Provide the (X, Y) coordinate of the cell's center where the given text is located.  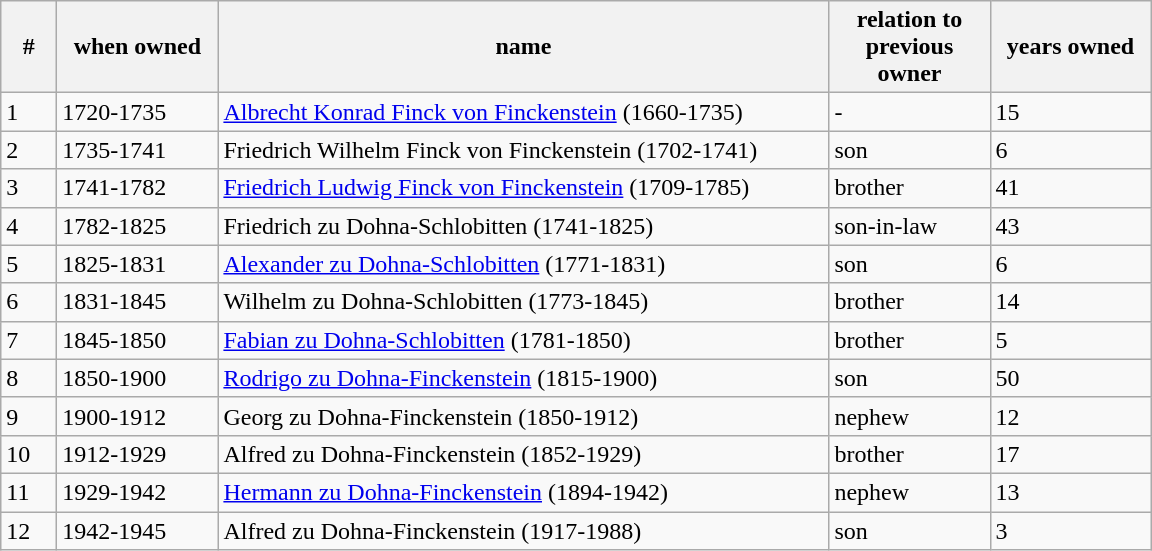
1782-1825 (138, 226)
11 (29, 492)
1831-1845 (138, 302)
17 (1070, 454)
2 (29, 150)
name (524, 47)
1929-1942 (138, 492)
13 (1070, 492)
Rodrigo zu Dohna-Finckenstein (1815-1900) (524, 378)
4 (29, 226)
Friedrich zu Dohna-Schlobitten (1741-1825) (524, 226)
14 (1070, 302)
1720-1735 (138, 112)
Albrecht Konrad Finck von Finckenstein (1660-1735) (524, 112)
Alfred zu Dohna-Finckenstein (1917-1988) (524, 531)
50 (1070, 378)
Hermann zu Dohna-Finckenstein (1894-1942) (524, 492)
relation to previous owner (910, 47)
9 (29, 416)
- (910, 112)
# (29, 47)
when owned (138, 47)
Alexander zu Dohna-Schlobitten (1771-1831) (524, 264)
1900-1912 (138, 416)
1912-1929 (138, 454)
years owned (1070, 47)
1845-1850 (138, 340)
son-in-law (910, 226)
7 (29, 340)
1825-1831 (138, 264)
1741-1782 (138, 188)
15 (1070, 112)
43 (1070, 226)
Alfred zu Dohna-Finckenstein (1852-1929) (524, 454)
1 (29, 112)
Wilhelm zu Dohna-Schlobitten (1773-1845) (524, 302)
Georg zu Dohna-Finckenstein (1850-1912) (524, 416)
Fabian zu Dohna-Schlobitten (1781-1850) (524, 340)
8 (29, 378)
1942-1945 (138, 531)
Friedrich Ludwig Finck von Finckenstein (1709-1785) (524, 188)
Friedrich Wilhelm Finck von Finckenstein (1702-1741) (524, 150)
1850-1900 (138, 378)
1735-1741 (138, 150)
41 (1070, 188)
10 (29, 454)
